For the text-containing cell, return its midpoint in [x, y] coordinate format. 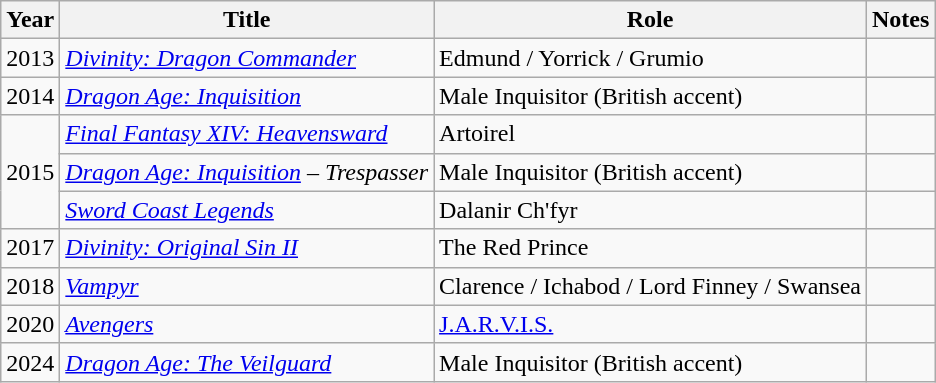
2024 [30, 362]
Sword Coast Legends [247, 210]
Year [30, 20]
Dalanir Ch'fyr [650, 210]
Avengers [247, 324]
Divinity: Original Sin II [247, 248]
Vampyr [247, 286]
Dragon Age: Inquisition – Trespasser [247, 172]
Final Fantasy XIV: Heavensward [247, 134]
2018 [30, 286]
J.A.R.V.I.S. [650, 324]
2017 [30, 248]
Title [247, 20]
Artoirel [650, 134]
Edmund / Yorrick / Grumio [650, 58]
Dragon Age: The Veilguard [247, 362]
2015 [30, 172]
Notes [901, 20]
The Red Prince [650, 248]
Divinity: Dragon Commander [247, 58]
Clarence / Ichabod / Lord Finney / Swansea [650, 286]
Role [650, 20]
2014 [30, 96]
Dragon Age: Inquisition [247, 96]
2013 [30, 58]
2020 [30, 324]
